Output the (X, Y) coordinate of the center of the cell containing the given text.  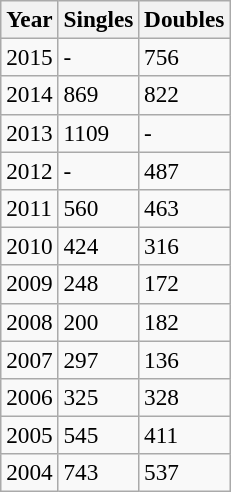
136 (184, 359)
Doubles (184, 19)
2011 (30, 208)
463 (184, 208)
743 (98, 473)
Year (30, 19)
545 (98, 435)
297 (98, 359)
2007 (30, 359)
248 (98, 284)
2013 (30, 133)
869 (98, 95)
182 (184, 322)
2015 (30, 57)
2006 (30, 397)
2009 (30, 284)
822 (184, 95)
2008 (30, 322)
316 (184, 246)
325 (98, 397)
2010 (30, 246)
2014 (30, 95)
537 (184, 473)
328 (184, 397)
424 (98, 246)
2005 (30, 435)
560 (98, 208)
200 (98, 322)
411 (184, 435)
2004 (30, 473)
172 (184, 284)
756 (184, 57)
1109 (98, 133)
2012 (30, 170)
487 (184, 170)
Singles (98, 19)
